Pinpoint the cell where the given text exists, returning its (x, y) midpoint coordinate. 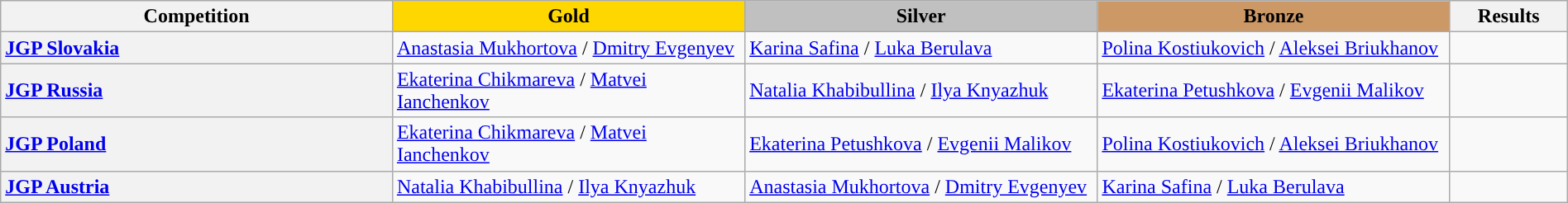
Gold (568, 17)
Competition (197, 17)
Bronze (1274, 17)
JGP Poland (197, 144)
JGP Austria (197, 186)
Silver (921, 17)
JGP Slovakia (197, 48)
JGP Russia (197, 91)
Results (1508, 17)
